Extract the [X, Y] coordinate from the center of the cell holding the provided text.  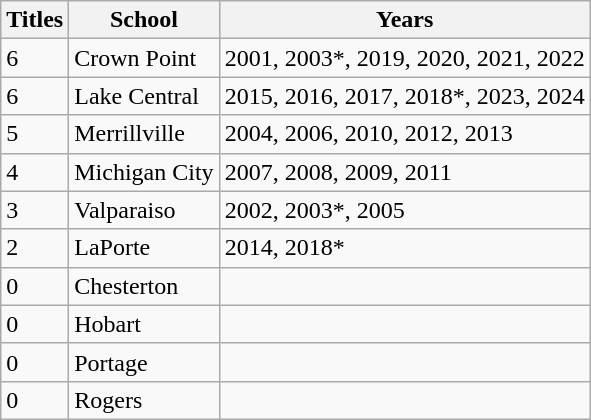
2007, 2008, 2009, 2011 [404, 172]
Rogers [144, 400]
Titles [35, 20]
Hobart [144, 324]
2001, 2003*, 2019, 2020, 2021, 2022 [404, 58]
Portage [144, 362]
2 [35, 248]
3 [35, 210]
School [144, 20]
2002, 2003*, 2005 [404, 210]
LaPorte [144, 248]
4 [35, 172]
2004, 2006, 2010, 2012, 2013 [404, 134]
Lake Central [144, 96]
Michigan City [144, 172]
Chesterton [144, 286]
Merrillville [144, 134]
2014, 2018* [404, 248]
Years [404, 20]
2015, 2016, 2017, 2018*, 2023, 2024 [404, 96]
Crown Point [144, 58]
Valparaiso [144, 210]
5 [35, 134]
